Return the [x, y] coordinate for the center point of the cell that contains the specified text.  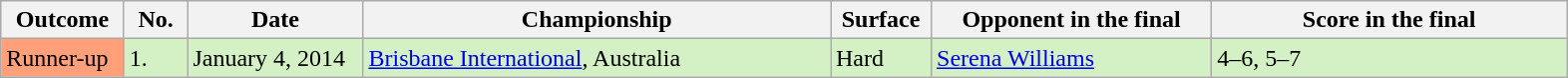
Opponent in the final [1071, 20]
Date [275, 20]
Score in the final [1389, 20]
1. [156, 58]
Outcome [63, 20]
No. [156, 20]
Hard [880, 58]
Serena Williams [1071, 58]
Championship [596, 20]
Surface [880, 20]
4–6, 5–7 [1389, 58]
Runner-up [63, 58]
January 4, 2014 [275, 58]
Brisbane International, Australia [596, 58]
